Identify which cell holds the provided text, then report its [x, y] central coordinate. 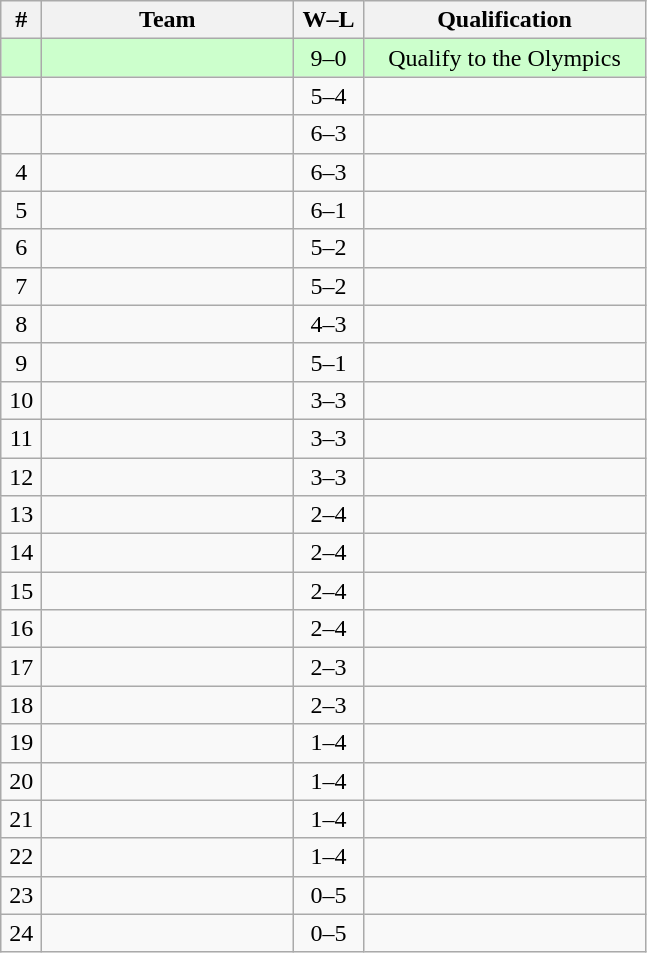
W–L [328, 20]
11 [22, 438]
7 [22, 286]
24 [22, 933]
15 [22, 591]
4 [22, 172]
5–1 [328, 362]
Qualify to the Olympics [504, 58]
5–4 [328, 96]
10 [22, 400]
4–3 [328, 324]
5 [22, 210]
21 [22, 819]
17 [22, 667]
Qualification [504, 20]
6 [22, 248]
20 [22, 781]
14 [22, 553]
# [22, 20]
9 [22, 362]
6–1 [328, 210]
23 [22, 895]
13 [22, 515]
22 [22, 857]
12 [22, 477]
9–0 [328, 58]
18 [22, 705]
8 [22, 324]
16 [22, 629]
Team [168, 20]
19 [22, 743]
